Provide the (x, y) coordinate of the cell's center where the given text is located.  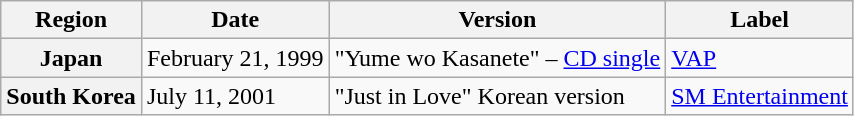
Region (72, 20)
February 21, 1999 (235, 58)
Japan (72, 58)
Date (235, 20)
Label (760, 20)
SM Entertainment (760, 96)
VAP (760, 58)
July 11, 2001 (235, 96)
"Just in Love" Korean version (498, 96)
South Korea (72, 96)
Version (498, 20)
"Yume wo Kasanete" – CD single (498, 58)
